From the cell containing the given text, extract its center point as [x, y] coordinate. 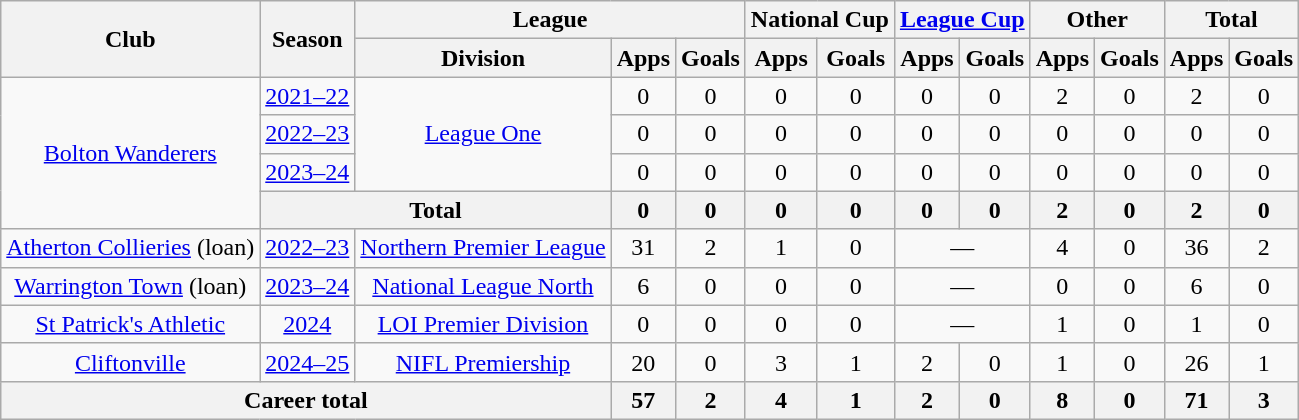
36 [1196, 248]
8 [1062, 400]
20 [643, 362]
Division [483, 58]
National League North [483, 286]
Cliftonville [130, 362]
NIFL Premiership [483, 362]
31 [643, 248]
Atherton Collieries (loan) [130, 248]
Other [1097, 20]
Northern Premier League [483, 248]
Career total [306, 400]
League One [483, 134]
Bolton Wanderers [130, 153]
League Cup [962, 20]
2024–25 [308, 362]
57 [643, 400]
League [550, 20]
National Cup [820, 20]
Season [308, 39]
LOI Premier Division [483, 324]
2021–22 [308, 96]
Warrington Town (loan) [130, 286]
Club [130, 39]
71 [1196, 400]
2024 [308, 324]
St Patrick's Athletic [130, 324]
26 [1196, 362]
